Scan for the cell matching the given text and deliver its (x, y) coordinate at center. 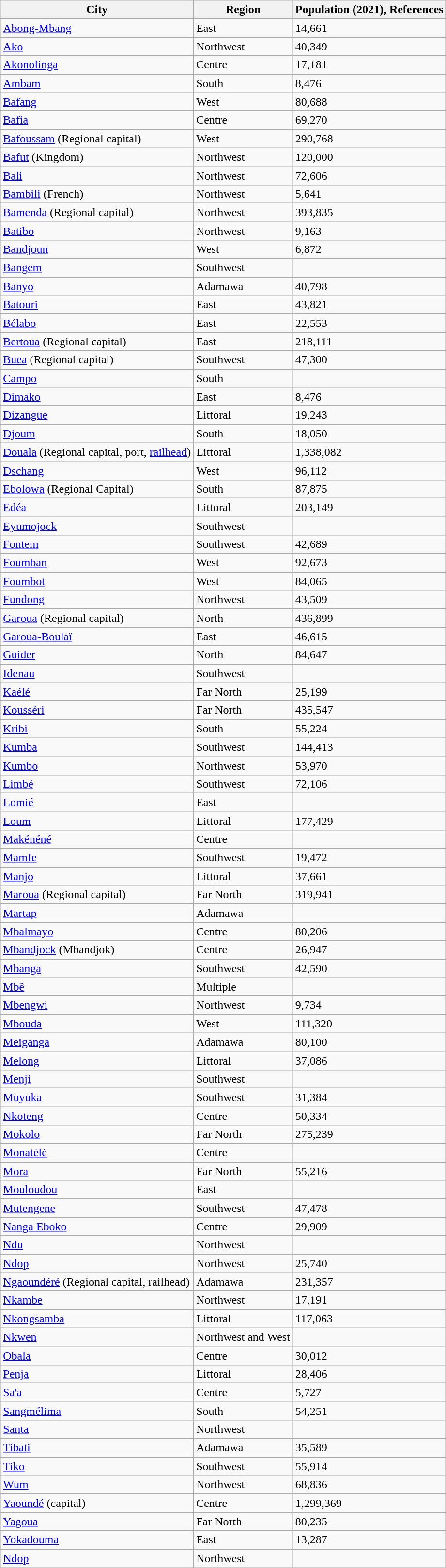
Bali (97, 175)
Bandjoun (97, 249)
Campo (97, 378)
50,334 (369, 1116)
Nkoteng (97, 1116)
Mutengene (97, 1208)
436,899 (369, 618)
Manjo (97, 876)
Dschang (97, 470)
Nkongsamba (97, 1319)
92,673 (369, 563)
Nkwen (97, 1337)
22,553 (369, 323)
47,478 (369, 1208)
Multiple (243, 987)
25,740 (369, 1263)
Dimako (97, 397)
Sa'a (97, 1392)
Ngaoundéré (Regional capital, railhead) (97, 1282)
Batibo (97, 231)
37,086 (369, 1060)
54,251 (369, 1411)
Region (243, 10)
96,112 (369, 470)
120,000 (369, 157)
1,299,369 (369, 1503)
218,111 (369, 342)
1,338,082 (369, 452)
30,012 (369, 1355)
Yokadouma (97, 1540)
Ako (97, 47)
Foumbot (97, 581)
Population (2021), References (369, 10)
Akonolinga (97, 65)
Mbê (97, 987)
72,106 (369, 784)
Makénéné (97, 839)
Mokolo (97, 1134)
40,349 (369, 47)
55,224 (369, 729)
Tiko (97, 1466)
68,836 (369, 1485)
19,472 (369, 858)
Mbouda (97, 1024)
Penja (97, 1374)
84,065 (369, 581)
Limbé (97, 784)
Garoua (Regional capital) (97, 618)
80,206 (369, 931)
47,300 (369, 360)
Nkambe (97, 1300)
Edéa (97, 507)
Northwest and West (243, 1337)
40,798 (369, 286)
25,199 (369, 692)
Guider (97, 655)
43,509 (369, 600)
Santa (97, 1429)
203,149 (369, 507)
87,875 (369, 489)
19,243 (369, 415)
Fundong (97, 600)
Muyuka (97, 1097)
177,429 (369, 821)
5,641 (369, 194)
17,191 (369, 1300)
55,216 (369, 1171)
Obala (97, 1355)
Bélabo (97, 323)
69,270 (369, 120)
Ebolowa (Regional Capital) (97, 489)
Kousséri (97, 710)
Mbanga (97, 968)
Meiganga (97, 1042)
Banyo (97, 286)
Mbengwi (97, 1005)
Eyumojock (97, 526)
Batouri (97, 305)
9,163 (369, 231)
84,647 (369, 655)
Bertoua (Regional capital) (97, 342)
28,406 (369, 1374)
14,661 (369, 28)
Melong (97, 1060)
9,734 (369, 1005)
231,357 (369, 1282)
55,914 (369, 1466)
42,590 (369, 968)
29,909 (369, 1226)
Bafia (97, 120)
City (97, 10)
43,821 (369, 305)
275,239 (369, 1134)
111,320 (369, 1024)
435,547 (369, 710)
144,413 (369, 747)
Mbalmayo (97, 931)
80,100 (369, 1042)
Bafut (Kingdom) (97, 157)
6,872 (369, 249)
42,689 (369, 544)
Mamfe (97, 858)
Yagoua (97, 1521)
Fontem (97, 544)
Kumbo (97, 765)
Bafoussam (Regional capital) (97, 139)
Maroua (Regional capital) (97, 895)
393,835 (369, 212)
290,768 (369, 139)
Abong-Mbang (97, 28)
13,287 (369, 1540)
72,606 (369, 175)
80,688 (369, 102)
Nanga Eboko (97, 1226)
Wum (97, 1485)
Monatélé (97, 1153)
Martap (97, 913)
117,063 (369, 1319)
319,941 (369, 895)
Mbandjock (Mbandjok) (97, 950)
Tibati (97, 1448)
Bamenda (Regional capital) (97, 212)
Buea (Regional capital) (97, 360)
Yaoundé (capital) (97, 1503)
53,970 (369, 765)
Mora (97, 1171)
17,181 (369, 65)
26,947 (369, 950)
Bambili (French) (97, 194)
Idenau (97, 673)
Lomié (97, 802)
37,661 (369, 876)
Douala (Regional capital, port, railhead) (97, 452)
46,615 (369, 637)
Loum (97, 821)
Ndu (97, 1245)
35,589 (369, 1448)
Bafang (97, 102)
Mouloudou (97, 1190)
Dizangue (97, 415)
Menji (97, 1079)
Bangem (97, 268)
Sangmélima (97, 1411)
31,384 (369, 1097)
Garoua-Boulaï (97, 637)
80,235 (369, 1521)
Foumban (97, 563)
5,727 (369, 1392)
Kumba (97, 747)
Kribi (97, 729)
18,050 (369, 434)
Ambam (97, 83)
Djoum (97, 434)
Kaélé (97, 692)
